Find where the given text appears and provide that cell's center as [x, y] coordinate. 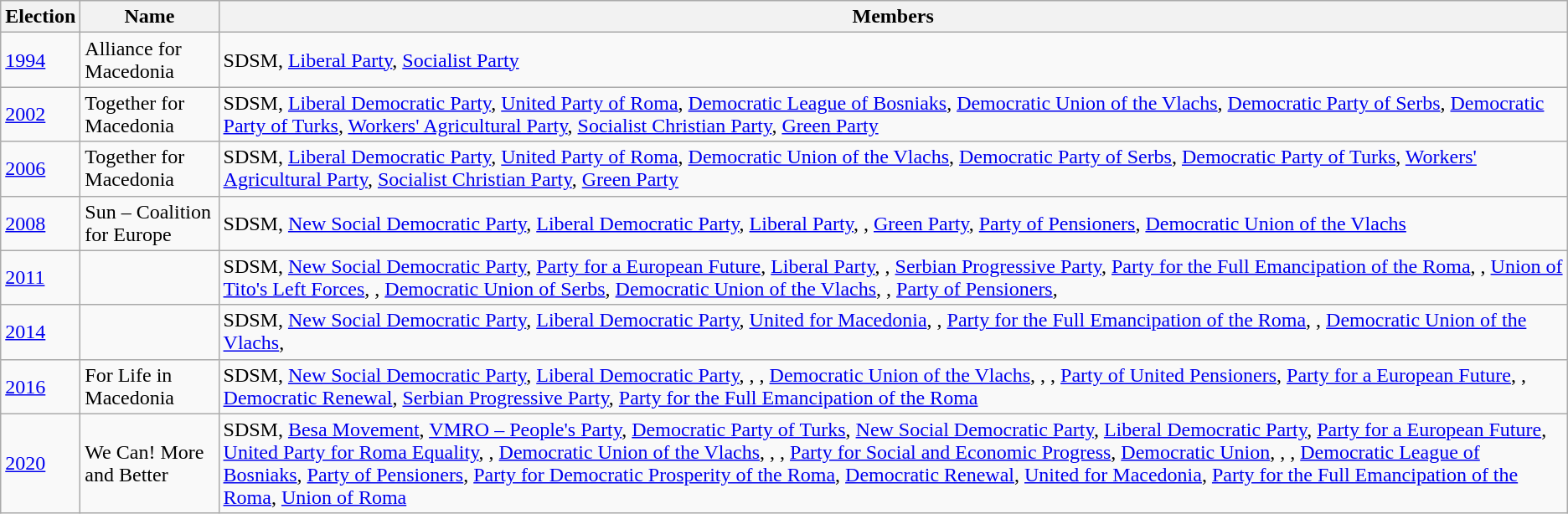
2011 [40, 278]
SDSM, New Social Democratic Party, Liberal Democratic Party, Liberal Party, , Green Party, Party of Pensioners, Democratic Union of the Vlachs [893, 223]
SDSM, Liberal Party, Socialist Party [893, 60]
We Can! More and Better [149, 464]
1994 [40, 60]
2008 [40, 223]
2006 [40, 169]
2020 [40, 464]
2014 [40, 332]
2002 [40, 114]
Alliance for Macedonia [149, 60]
Name [149, 17]
Election [40, 17]
For Life in Macedonia [149, 387]
2016 [40, 387]
Sun – Coalition for Europe [149, 223]
Members [893, 17]
